Return the (x, y) coordinate for the center point of the cell that contains the specified text.  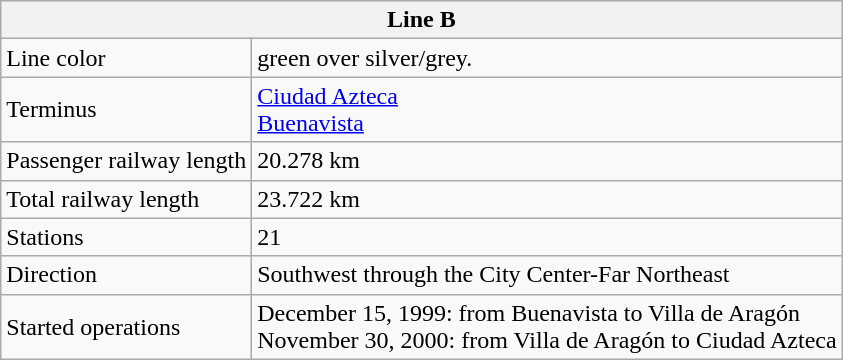
Ciudad Azteca Buenavista (547, 110)
Direction (126, 275)
green over silver/grey. (547, 58)
21 (547, 237)
Line color (126, 58)
23.722 km (547, 199)
Terminus (126, 110)
Total railway length (126, 199)
Line B (422, 20)
Southwest through the City Center-Far Northeast (547, 275)
Passenger railway length (126, 161)
20.278 km (547, 161)
Stations (126, 237)
Started operations (126, 326)
December 15, 1999: from Buenavista to Villa de Aragón November 30, 2000: from Villa de Aragón to Ciudad Azteca (547, 326)
